Pinpoint the cell where the given text exists, returning its (X, Y) midpoint coordinate. 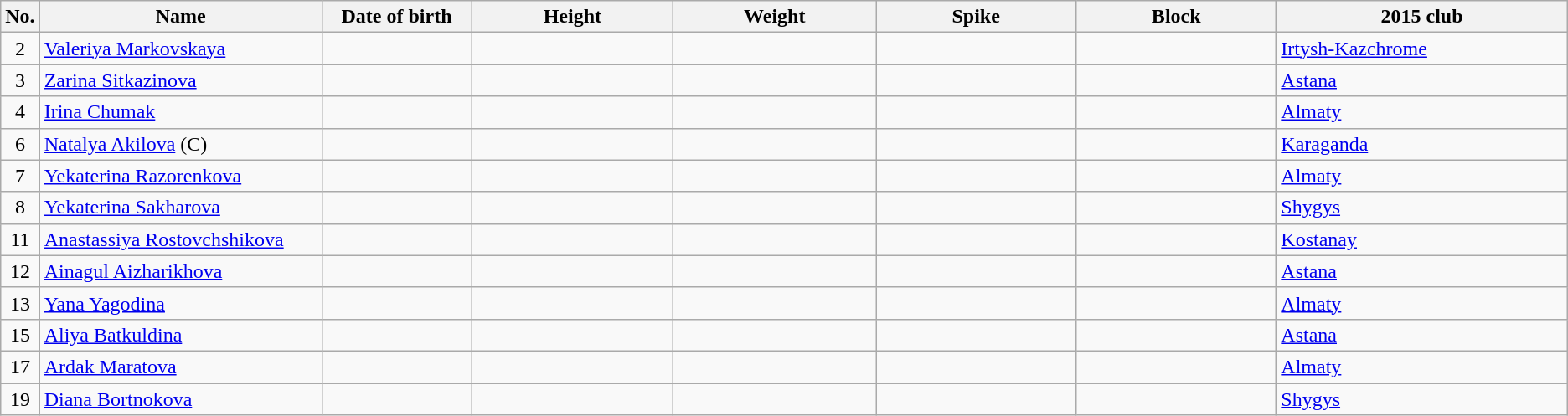
Spike (977, 17)
Aliya Batkuldina (181, 335)
13 (20, 303)
No. (20, 17)
7 (20, 176)
Natalya Akilova (C) (181, 144)
Zarina Sitkazinova (181, 80)
3 (20, 80)
Yekaterina Razorenkova (181, 176)
Anastassiya Rostovchshikova (181, 239)
Ardak Maratova (181, 367)
Weight (775, 17)
Valeriya Markovskaya (181, 49)
2 (20, 49)
Irtysh-Kazchrome (1422, 49)
15 (20, 335)
Yana Yagodina (181, 303)
Date of birth (397, 17)
12 (20, 271)
Height (573, 17)
11 (20, 239)
6 (20, 144)
2015 club (1422, 17)
8 (20, 208)
Ainagul Aizharikhova (181, 271)
Kostanay (1422, 239)
4 (20, 112)
Karaganda (1422, 144)
Name (181, 17)
19 (20, 399)
Block (1176, 17)
Diana Bortnokova (181, 399)
Irina Chumak (181, 112)
Yekaterina Sakharova (181, 208)
17 (20, 367)
